Identify which cell holds the provided text, then report its [X, Y] central coordinate. 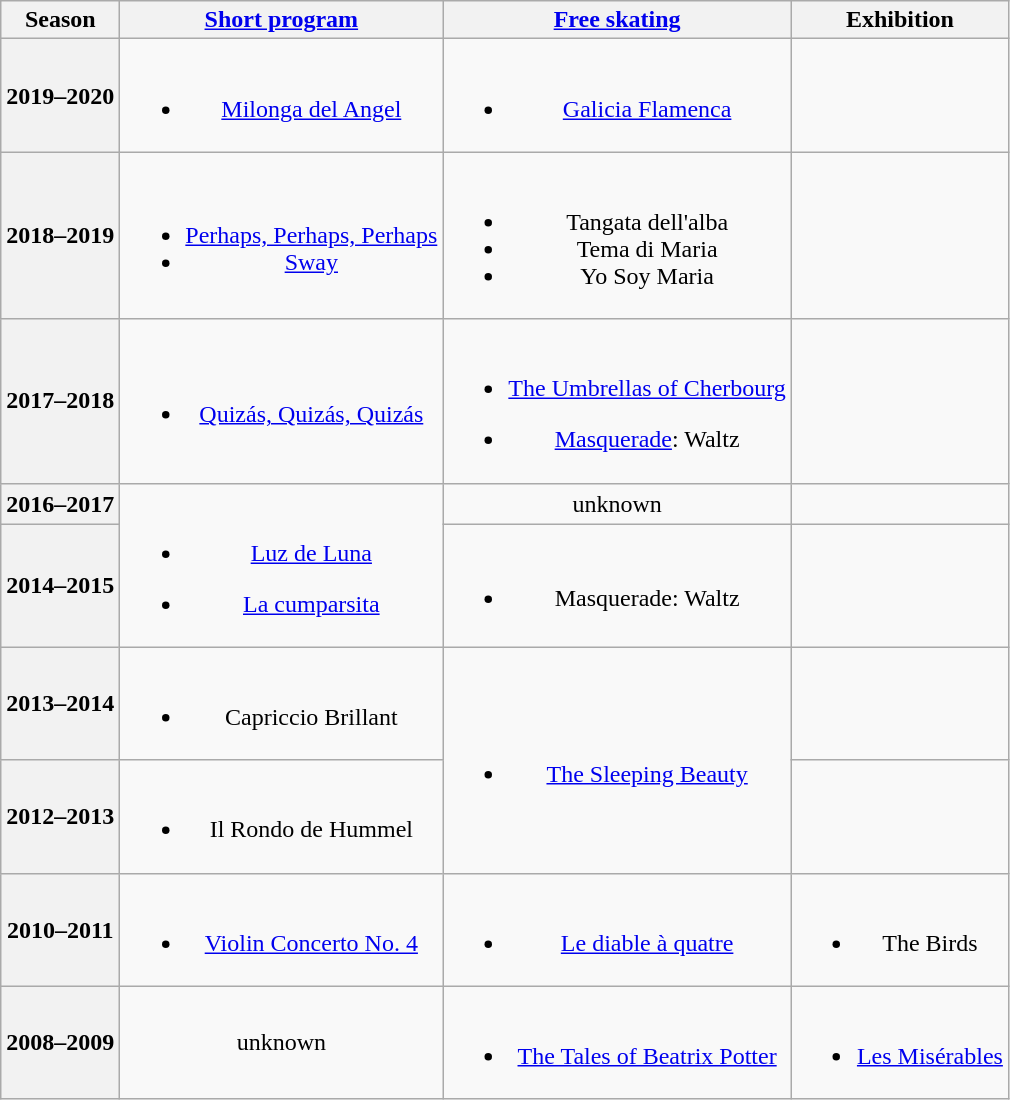
Capriccio Brillant [282, 704]
Galicia Flamenca [618, 96]
2014–2015 [60, 586]
Season [60, 20]
Short program [282, 20]
2012–2013 [60, 816]
2016–2017 [60, 504]
Violin Concerto No. 4 [282, 930]
Les Misérables [900, 1042]
The Umbrellas of Cherbourg Masquerade: Waltz [618, 401]
Masquerade: Waltz [618, 586]
The Birds [900, 930]
Free skating [618, 20]
The Sleeping Beauty [618, 760]
The Tales of Beatrix Potter [618, 1042]
Il Rondo de Hummel [282, 816]
2010–2011 [60, 930]
2008–2009 [60, 1042]
Exhibition [900, 20]
Luz de LunaLa cumparsita [282, 565]
Tangata dell'albaTema di MariaYo Soy Maria [618, 236]
Perhaps, Perhaps, PerhapsSway [282, 236]
Quizás, Quizás, Quizás [282, 401]
2018–2019 [60, 236]
Milonga del Angel [282, 96]
2013–2014 [60, 704]
2019–2020 [60, 96]
Le diable à quatre [618, 930]
2017–2018 [60, 401]
